Pinpoint the cell where the given text exists, returning its [X, Y] midpoint coordinate. 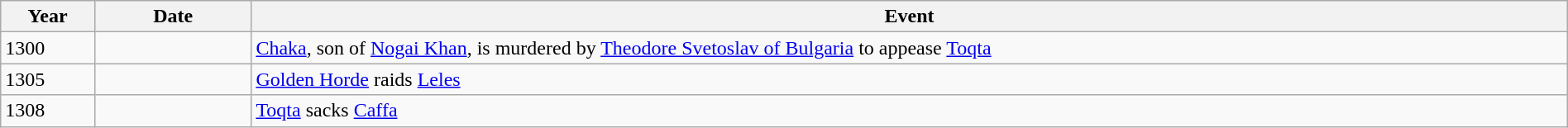
Date [172, 17]
Event [910, 17]
Chaka, son of Nogai Khan, is murdered by Theodore Svetoslav of Bulgaria to appease Toqta [910, 48]
Year [48, 17]
1308 [48, 111]
Golden Horde raids Leles [910, 79]
Toqta sacks Caffa [910, 111]
1300 [48, 48]
1305 [48, 79]
